Search for the cell housing the specified text and yield its (X, Y) center coordinate. 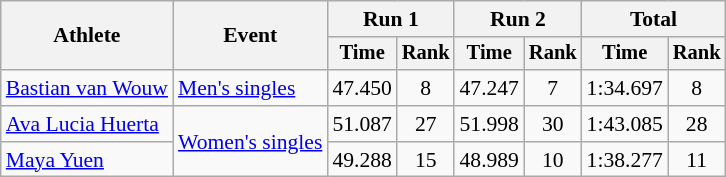
Event (250, 36)
28 (697, 124)
7 (553, 88)
1:43.085 (625, 124)
Bastian van Wouw (87, 88)
30 (553, 124)
1:34.697 (625, 88)
47.247 (488, 88)
Run 1 (390, 19)
27 (426, 124)
Women's singles (250, 142)
51.998 (488, 124)
Athlete (87, 36)
47.450 (362, 88)
Ava Lucia Huerta (87, 124)
51.087 (362, 124)
Men's singles (250, 88)
Total (654, 19)
Run 2 (518, 19)
